Detect which cell encompasses the target text, then output its (X, Y) center coordinate. 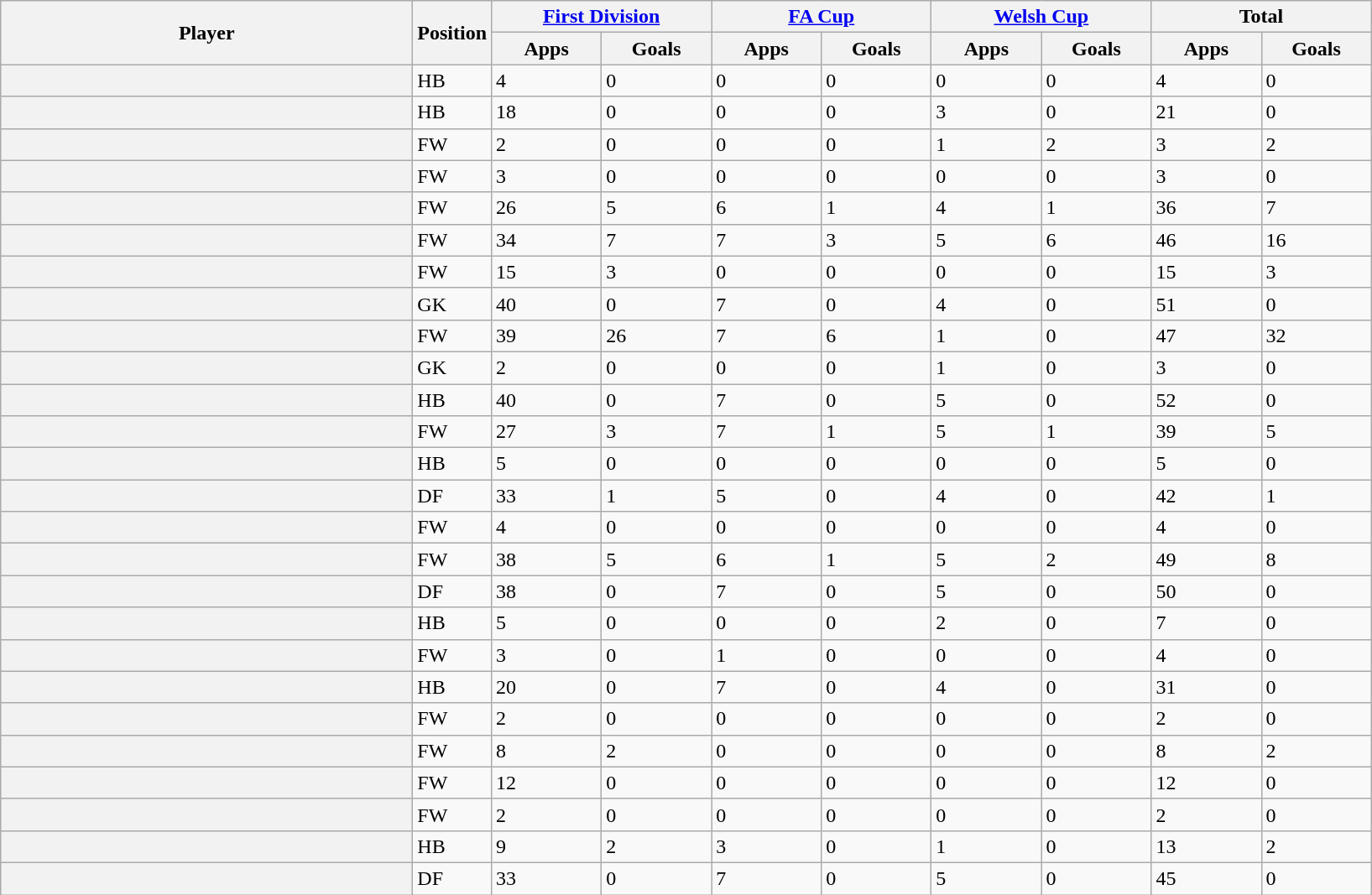
FA Cup (822, 17)
13 (1207, 846)
20 (547, 687)
45 (1207, 878)
42 (1207, 496)
27 (547, 432)
First Division (602, 17)
52 (1207, 400)
47 (1207, 336)
49 (1207, 559)
21 (1207, 112)
18 (547, 112)
Welsh Cup (1041, 17)
32 (1316, 336)
16 (1316, 240)
46 (1207, 240)
31 (1207, 687)
Position (452, 33)
51 (1207, 304)
50 (1207, 591)
Player (206, 33)
36 (1207, 208)
9 (547, 846)
Total (1261, 17)
34 (547, 240)
